Capture the cell that displays the provided text and extract its [X, Y] central coordinate. 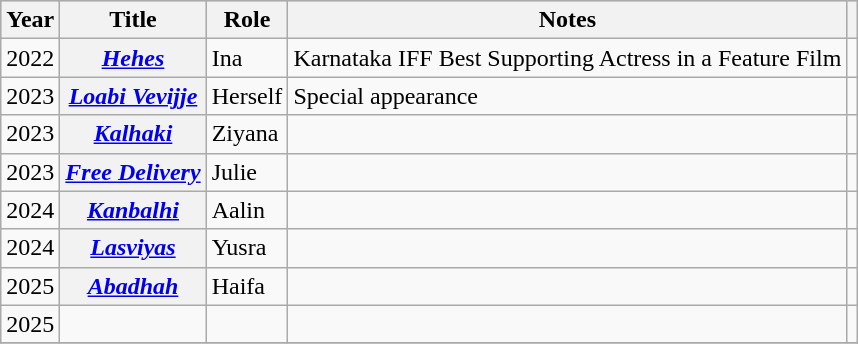
Free Delivery [133, 172]
Aalin [247, 210]
Herself [247, 96]
Julie [247, 172]
Hehes [133, 58]
Ziyana [247, 134]
Haifa [247, 286]
Abadhah [133, 286]
2022 [30, 58]
Title [133, 20]
Role [247, 20]
Karnataka IFF Best Supporting Actress in a Feature Film [568, 58]
Lasviyas [133, 248]
Loabi Vevijje [133, 96]
Notes [568, 20]
Year [30, 20]
Special appearance [568, 96]
Yusra [247, 248]
Kanbalhi [133, 210]
Kalhaki [133, 134]
Ina [247, 58]
